Return (X, Y) of the center of cell containing provided text 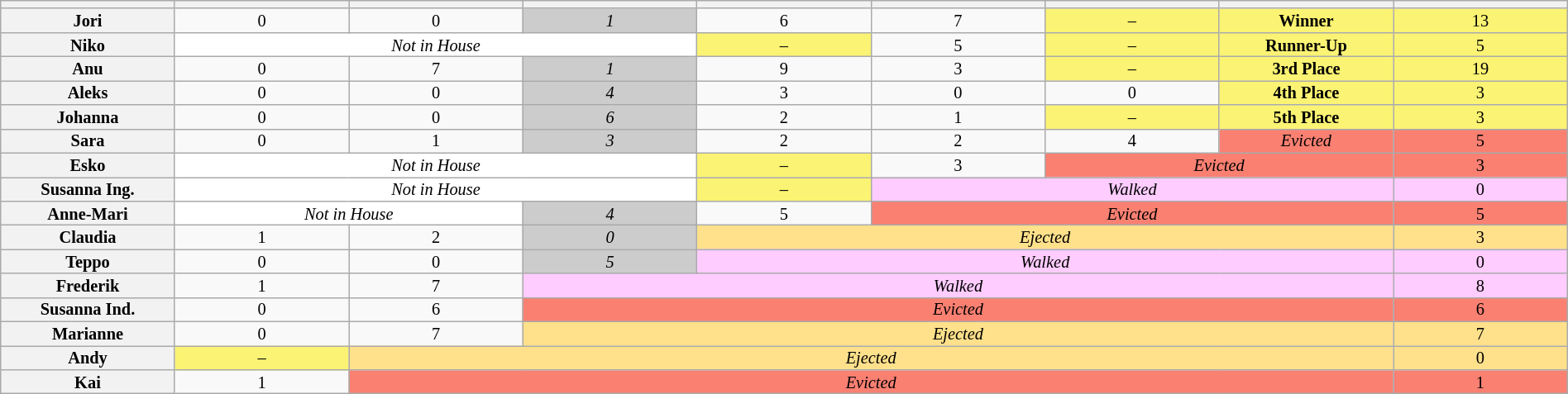
9 (784, 68)
Anne-Mari (88, 213)
Susanna Ind. (88, 309)
Marianne (88, 334)
Winner (1306, 20)
Runner-Up (1306, 45)
Esko (88, 165)
13 (1480, 20)
8 (1480, 286)
3rd Place (1306, 68)
Sara (88, 140)
Andy (88, 357)
Frederik (88, 286)
19 (1480, 68)
Jori (88, 20)
Teppo (88, 261)
5th Place (1306, 117)
Kai (88, 382)
Aleks (88, 93)
Anu (88, 68)
Susanna Ing. (88, 188)
Claudia (88, 236)
4th Place (1306, 93)
Johanna (88, 117)
Niko (88, 45)
